Output the [x, y] coordinate of the center of the cell containing the given text.  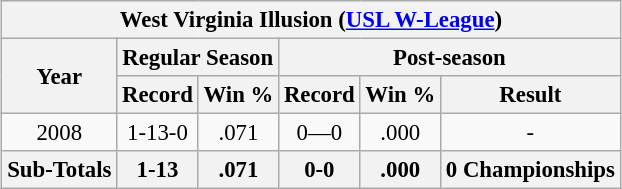
Year [60, 76]
0 Championships [531, 170]
1-13 [158, 170]
0-0 [320, 170]
- [531, 133]
0—0 [320, 133]
Sub-Totals [60, 170]
1-13-0 [158, 133]
2008 [60, 133]
Post-season [450, 58]
Regular Season [198, 58]
Result [531, 95]
West Virginia Illusion (USL W-League) [311, 20]
